Output the (X, Y) coordinate of the center of the cell containing the given text.  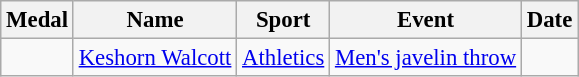
Keshorn Walcott (154, 58)
Medal (38, 20)
Men's javelin throw (426, 58)
Athletics (284, 58)
Name (154, 20)
Date (549, 20)
Sport (284, 20)
Event (426, 20)
